For the text-containing cell, return its midpoint in (X, Y) coordinate format. 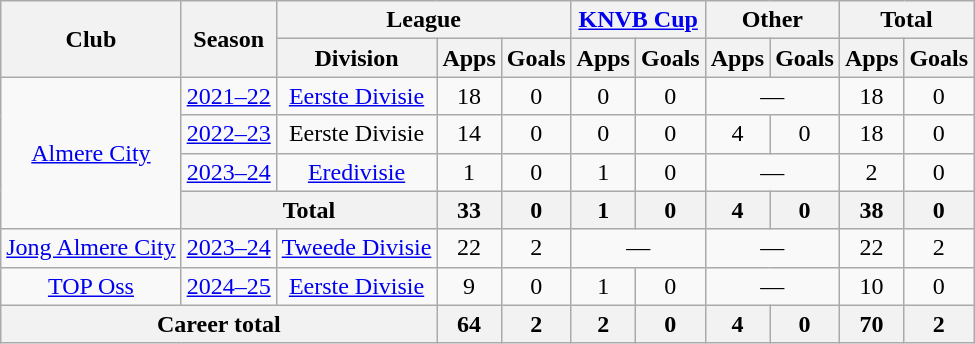
TOP Oss (91, 286)
70 (871, 324)
Other (772, 20)
10 (871, 286)
Tweede Divisie (356, 248)
League (424, 20)
KNVB Cup (638, 20)
Season (228, 39)
Division (356, 58)
Club (91, 39)
33 (469, 210)
38 (871, 210)
2024–25 (228, 286)
9 (469, 286)
64 (469, 324)
Eredivisie (356, 172)
Jong Almere City (91, 248)
Almere City (91, 153)
2021–22 (228, 96)
2022–23 (228, 134)
14 (469, 134)
Career total (219, 324)
